Output the [X, Y] coordinate of the center of the cell containing the given text.  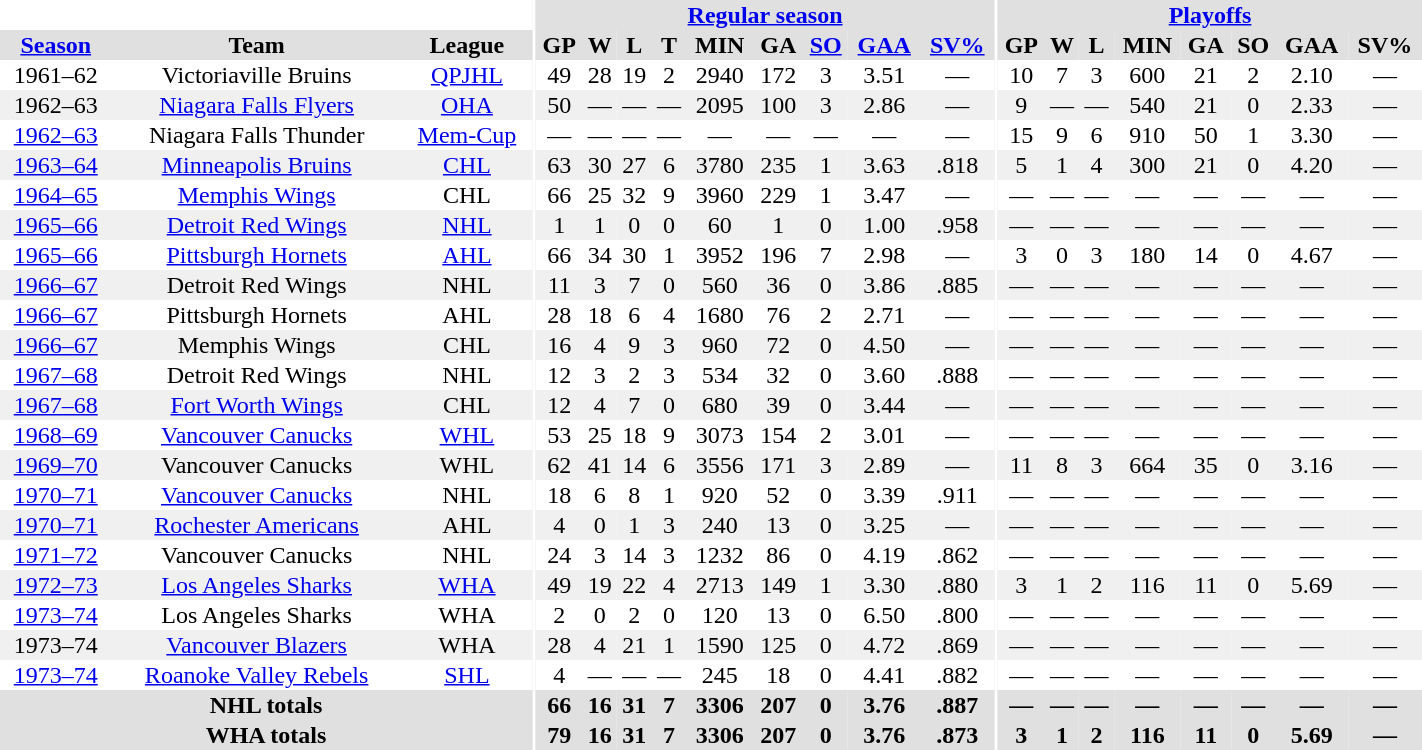
79 [560, 735]
.873 [957, 735]
600 [1148, 75]
680 [720, 405]
3.39 [884, 495]
76 [778, 315]
League [467, 45]
52 [778, 495]
22 [634, 585]
3.63 [884, 165]
QPJHL [467, 75]
3952 [720, 255]
6.50 [884, 615]
.888 [957, 375]
3.25 [884, 525]
Regular season [765, 15]
Minneapolis Bruins [256, 165]
1680 [720, 315]
Vancouver Blazers [256, 645]
2.71 [884, 315]
3780 [720, 165]
240 [720, 525]
4.41 [884, 675]
72 [778, 345]
.882 [957, 675]
2.10 [1312, 75]
62 [560, 465]
3556 [720, 465]
60 [720, 225]
.887 [957, 705]
2.89 [884, 465]
2713 [720, 585]
Rochester Americans [256, 525]
.880 [957, 585]
3.01 [884, 435]
86 [778, 555]
.885 [957, 285]
.862 [957, 555]
35 [1206, 465]
1963–64 [56, 165]
4.20 [1312, 165]
T [670, 45]
172 [778, 75]
960 [720, 345]
24 [560, 555]
Fort Worth Wings [256, 405]
3.86 [884, 285]
664 [1148, 465]
63 [560, 165]
.869 [957, 645]
WHA totals [266, 735]
2940 [720, 75]
300 [1148, 165]
.800 [957, 615]
36 [778, 285]
2.86 [884, 105]
2.98 [884, 255]
534 [720, 375]
125 [778, 645]
.911 [957, 495]
1232 [720, 555]
39 [778, 405]
1969–70 [56, 465]
41 [600, 465]
3.16 [1312, 465]
171 [778, 465]
4.72 [884, 645]
560 [720, 285]
NHL totals [266, 705]
15 [1022, 135]
4.19 [884, 555]
Team [256, 45]
Niagara Falls Flyers [256, 105]
4.50 [884, 345]
3.44 [884, 405]
53 [560, 435]
34 [600, 255]
196 [778, 255]
2095 [720, 105]
Roanoke Valley Rebels [256, 675]
4.67 [1312, 255]
SHL [467, 675]
149 [778, 585]
1.00 [884, 225]
910 [1148, 135]
Niagara Falls Thunder [256, 135]
Mem-Cup [467, 135]
.818 [957, 165]
OHA [467, 105]
1961–62 [56, 75]
3.51 [884, 75]
100 [778, 105]
920 [720, 495]
1590 [720, 645]
10 [1022, 75]
1968–69 [56, 435]
Playoffs [1210, 15]
180 [1148, 255]
1964–65 [56, 195]
245 [720, 675]
Season [56, 45]
5 [1022, 165]
154 [778, 435]
27 [634, 165]
540 [1148, 105]
2.33 [1312, 105]
235 [778, 165]
3073 [720, 435]
3.47 [884, 195]
3.60 [884, 375]
229 [778, 195]
1971–72 [56, 555]
120 [720, 615]
1972–73 [56, 585]
.958 [957, 225]
3960 [720, 195]
Victoriaville Bruins [256, 75]
